Capture the cell that displays the provided text and extract its (X, Y) central coordinate. 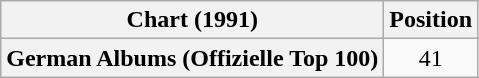
German Albums (Offizielle Top 100) (192, 58)
41 (431, 58)
Chart (1991) (192, 20)
Position (431, 20)
